Detect which cell encompasses the target text, then output its [X, Y] center coordinate. 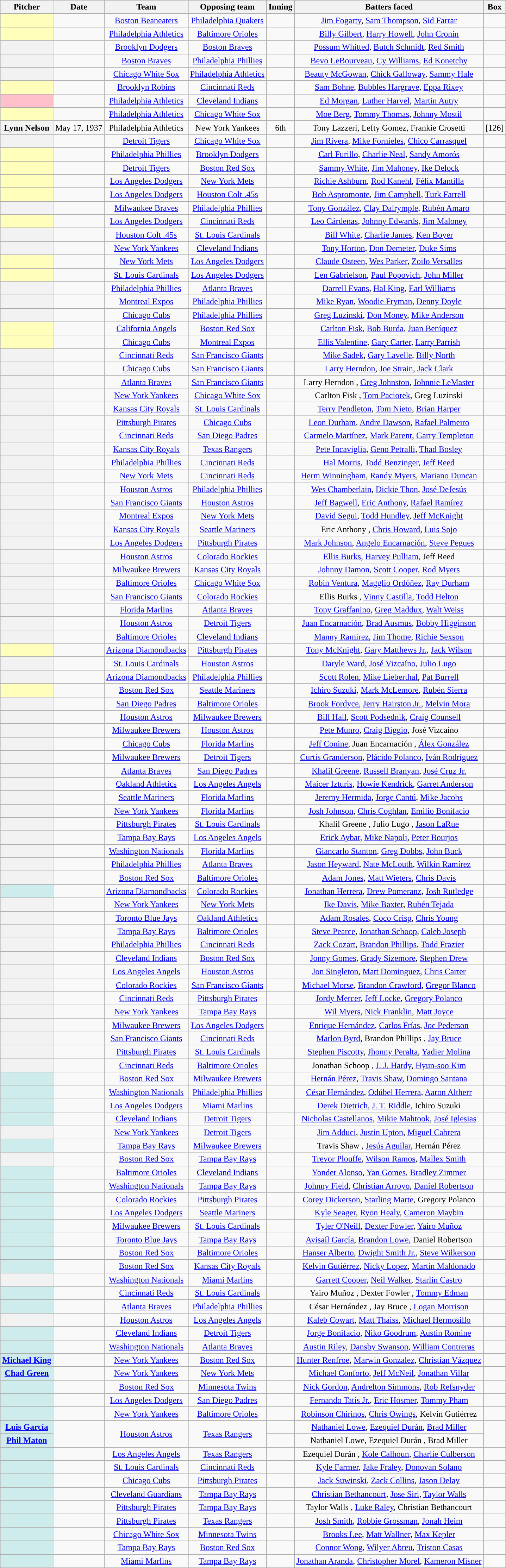
Connor Wong, Wilyer Abreu, Triston Casas [389, 1548]
Tony González, Clay Dalrymple, Rubén Amaro [389, 208]
Richie Ashburn, Rod Kanehl, Félix Mantilla [389, 181]
Robin Ventura, Magglio Ordóñez, Ray Durham [389, 583]
Corey Dickerson, Starling Marte, Gregory Polanco [389, 1199]
Hal Morris, Todd Benzinger, Jeff Reed [389, 462]
Khalil Greene, Russell Branyan, José Cruz Jr. [389, 770]
Pitcher [27, 7]
Billy Gilbert, Harry Howell, John Cronin [389, 34]
Bill Hall, Scott Podsednik, Craig Counsell [389, 717]
Tony Graffanino, Greg Maddux, Walt Weiss [389, 610]
César Hernández , Jay Bruce , Logan Morrison [389, 1306]
Box [494, 7]
Hanser Alberto, Dwight Smith Jr., Steve Wilkerson [389, 1253]
Ed Morgan, Luther Harvel, Martin Autry [389, 101]
Ellis Burks, Harvey Pulliam, Jeff Reed [389, 556]
Steve Pearce, Jonathan Schoop, Caleb Joseph [389, 931]
Carl Furillo, Charlie Neal, Sandy Amorós [389, 154]
Fernando Tatís Jr., Eric Hosmer, Tommy Pham [389, 1400]
Josh Johnson, Chris Coghlan, Emilio Bonifacio [389, 811]
Bevo LeBourveau, Cy Williams, Ed Konetchy [389, 61]
Christian Bethancourt, Jose Siri, Taylor Walls [389, 1494]
Date [79, 7]
Pete Munro, Craig Biggio, José Vizcaíno [389, 730]
Jason Heyward, Nate McLouth, Wilkin Ramírez [389, 864]
Hunter Renfroe, Marwin Gonzalez, Christian Vázquez [389, 1360]
Nathaniel Lowe, Ezequiel Durán, Brad Miller [389, 1427]
Tony Horton, Don Demeter, Duke Sims [389, 248]
Stephen Piscotty, Jhonny Peralta, Yadier Molina [389, 1052]
Larry Herndon, Joe Strain, Jack Clark [389, 369]
Josh Smith, Robbie Grossman, Jonah Heim [389, 1521]
Erick Aybar, Mike Napoli, Peter Bourjos [389, 838]
Derek Dietrich, J. T. Riddle, Ichiro Suzuki [389, 1106]
Pete Incaviglia, Geno Petralli, Thad Bosley [389, 449]
Johnny Field, Christian Arroyo, Daniel Robertson [389, 1186]
Cleveland Guardians [146, 1494]
Leon Durham, Andre Dawson, Rafael Palmeiro [389, 422]
Inning [280, 7]
Eric Anthony , Chris Howard, Luis Sojo [389, 529]
Jonathan Aranda, Christopher Morel, Kameron Misner [389, 1561]
Milwaukee Braves [146, 208]
Jonathan Herrera, Drew Pomeranz, Josh Rutledge [389, 891]
Scott Rolen, Mike Lieberthal, Pat Burrell [389, 677]
Possum Whitted, Butch Schmidt, Red Smith [389, 47]
Sammy White, Jim Mahoney, Ike Delock [389, 168]
[126] [494, 127]
Batters faced [389, 7]
Jorge Bonifacio, Niko Goodrum, Austin Romine [389, 1333]
Ellis Valentine, Gary Carter, Larry Parrish [389, 342]
Jeremy Hermida, Jorge Cantú, Mike Jacobs [389, 797]
Juan Encarnación, Brad Ausmus, Bobby Higginson [389, 623]
Ellis Burks , Vinny Castilla, Todd Helton [389, 597]
Nicholas Castellanos, Mikie Mahtook, José Iglesias [389, 1119]
Adam Jones, Matt Wieters, Chris Davis [389, 878]
Adam Rosales, Coco Crisp, Chris Young [389, 918]
Yonder Alonso, Yan Gomes, Bradley Zimmer [389, 1172]
6th [280, 127]
Kyle Seager, Ryon Healy, Cameron Maybin [389, 1213]
Carlton Fisk , Tom Paciorek, Greg Luzinski [389, 396]
Giancarlo Stanton, Greg Dobbs, John Buck [389, 851]
Phil Maton [27, 1440]
Lynn Nelson [27, 127]
Tyler O'Neill, Dexter Fowler, Yairo Muñoz [389, 1226]
Mark Johnson, Angelo Encarnación, Steve Pegues [389, 543]
Bob Aspromonte, Jim Campbell, Turk Farrell [389, 195]
César Hernández, Odúbel Herrera, Aaron Altherr [389, 1092]
Tony Lazzeri, Lefty Gomez, Frankie Crosetti [389, 127]
Kaleb Cowart, Matt Thaiss, Michael Hermosillo [389, 1320]
Nathaniel Lowe, Ezequiel Durán , Brad Miller [389, 1440]
Leo Cárdenas, Johnny Edwards, Jim Maloney [389, 221]
California Angels [146, 328]
Team [146, 7]
Kyle Farmer, Jake Fraley, Donovan Solano [389, 1467]
Beauty McGowan, Chick Galloway, Sammy Hale [389, 74]
Wes Chamberlain, Dickie Thon, José DeJesús [389, 489]
Philadelphia Quakers [227, 20]
Luis García [27, 1427]
Robinson Chirinos, Chris Owings, Kelvin Gutiérrez [389, 1413]
Johnny Damon, Scott Cooper, Rod Myers [389, 569]
Nick Gordon, Andrelton Simmons, Rob Refsnyder [389, 1387]
Daryle Ward, José Vizcaíno, Julio Lugo [389, 663]
Jim Rivera, Mike Fornieles, Chico Carrasquel [389, 141]
Chad Green [27, 1373]
Mike Sadek, Gary Lavelle, Billy North [389, 355]
Brooks Lee, Matt Wallner, Max Kepler [389, 1534]
Brooklyn Robins [146, 87]
Jon Singleton, Matt Dominguez, Chris Carter [389, 971]
Opposing team [227, 7]
Bill White, Charlie James, Ken Boyer [389, 235]
Sam Bohne, Bubbles Hargrave, Eppa Rixey [389, 87]
Tony McKnight, Gary Matthews Jr., Jack Wilson [389, 650]
Herm Winningham, Randy Myers, Mariano Duncan [389, 476]
Jordy Mercer, Jeff Locke, Gregory Polanco [389, 998]
Austin Riley, Dansby Swanson, William Contreras [389, 1347]
Boston Beaneaters [146, 20]
Maicer Izturis, Howie Kendrick, Garret Anderson [389, 784]
Greg Luzinski, Don Money, Mike Anderson [389, 315]
Enrique Hernández, Carlos Frías, Joc Pederson [389, 1025]
Trevor Plouffe, Wilson Ramos, Mallex Smith [389, 1159]
Avisaíl García, Brandon Lowe, Daniel Robertson [389, 1239]
Taylor Walls , Luke Raley, Christian Bethancourt [389, 1507]
Jonathan Schoop , J. J. Hardy, Hyun-soo Kim [389, 1065]
Curtis Granderson, Plácido Polanco, Iván Rodríguez [389, 757]
Jack Suwinski, Zack Collins, Jason Delay [389, 1481]
Travis Shaw , Jesús Aguilar, Hernán Pérez [389, 1146]
Ichiro Suzuki, Mark McLemore, Rubén Sierra [389, 690]
Larry Herndon , Greg Johnston, Johnnie LeMaster [389, 382]
David Segui, Todd Hundley, Jeff McKnight [389, 516]
Michael Conforto, Jeff McNeil, Jonathan Villar [389, 1373]
Michael King [27, 1360]
Jonny Gomes, Grady Sizemore, Stephen Drew [389, 958]
Garrett Cooper, Neil Walker, Starlin Castro [389, 1280]
Wil Myers, Nick Franklin, Matt Joyce [389, 1012]
Claude Osteen, Wes Parker, Zoilo Versalles [389, 262]
Jeff Bagwell, Eric Anthony, Rafael Ramírez [389, 503]
May 17, 1937 [79, 127]
Ezequiel Durán , Kole Calhoun, Charlie Culberson [389, 1454]
Michael Morse, Brandon Crawford, Gregor Blanco [389, 985]
Ike Davis, Mike Baxter, Rubén Tejada [389, 905]
Hernán Pérez, Travis Shaw, Domingo Santana [389, 1079]
Marlon Byrd, Brandon Phillips , Jay Bruce [389, 1039]
Yairo Muñoz , Dexter Fowler , Tommy Edman [389, 1293]
Mike Ryan, Woodie Fryman, Denny Doyle [389, 302]
Zack Cozart, Brandon Phillips, Todd Frazier [389, 945]
Len Gabrielson, Paul Popovich, John Miller [389, 275]
Carlton Fisk, Bob Burda, Juan Beníquez [389, 328]
Kelvin Gutiérrez, Nicky Lopez, Martin Maldonado [389, 1266]
Khalil Greene , Julio Lugo , Jason LaRue [389, 824]
Manny Ramirez, Jim Thome, Richie Sexson [389, 637]
Moe Berg, Tommy Thomas, Johnny Mostil [389, 114]
Terry Pendleton, Tom Nieto, Brian Harper [389, 409]
Jim Fogarty, Sam Thompson, Sid Farrar [389, 20]
Carmelo Martínez, Mark Parent, Garry Templeton [389, 436]
Darrell Evans, Hal King, Earl Williams [389, 288]
Jim Adduci, Justin Upton, Miguel Cabrera [389, 1132]
Jeff Conine, Juan Encarnación , Álex González [389, 744]
Brook Fordyce, Jerry Hairston Jr., Melvin Mora [389, 704]
